Provide the (x, y) coordinate of the cell's center where the given text is located.  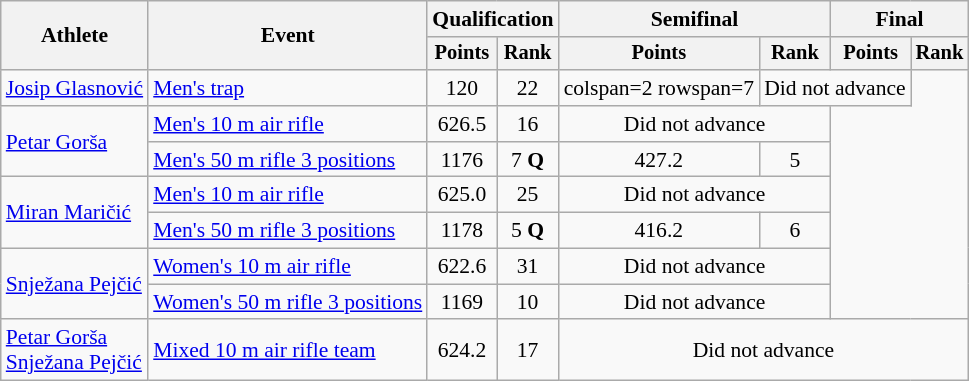
1178 (462, 231)
416.2 (660, 231)
22 (528, 88)
626.5 (462, 124)
5 Q (528, 231)
Mixed 10 m air rifle team (288, 350)
Semifinal (695, 19)
Men's trap (288, 88)
7 Q (528, 160)
427.2 (660, 160)
colspan=2 rowspan=7 (660, 88)
622.6 (462, 267)
17 (528, 350)
Women's 50 m rifle 3 positions (288, 302)
Final (900, 19)
16 (528, 124)
5 (795, 160)
Josip Glasnović (74, 88)
10 (528, 302)
120 (462, 88)
6 (795, 231)
Petar Gorša (74, 142)
31 (528, 267)
1176 (462, 160)
Petar GoršaSnježana Pejčić (74, 350)
Snježana Pejčić (74, 284)
625.0 (462, 195)
1169 (462, 302)
624.2 (462, 350)
Miran Maričić (74, 212)
Qualification (492, 19)
Women's 10 m air rifle (288, 267)
25 (528, 195)
Athlete (74, 36)
Event (288, 36)
